Scan for the cell matching the given text and deliver its [X, Y] coordinate at center. 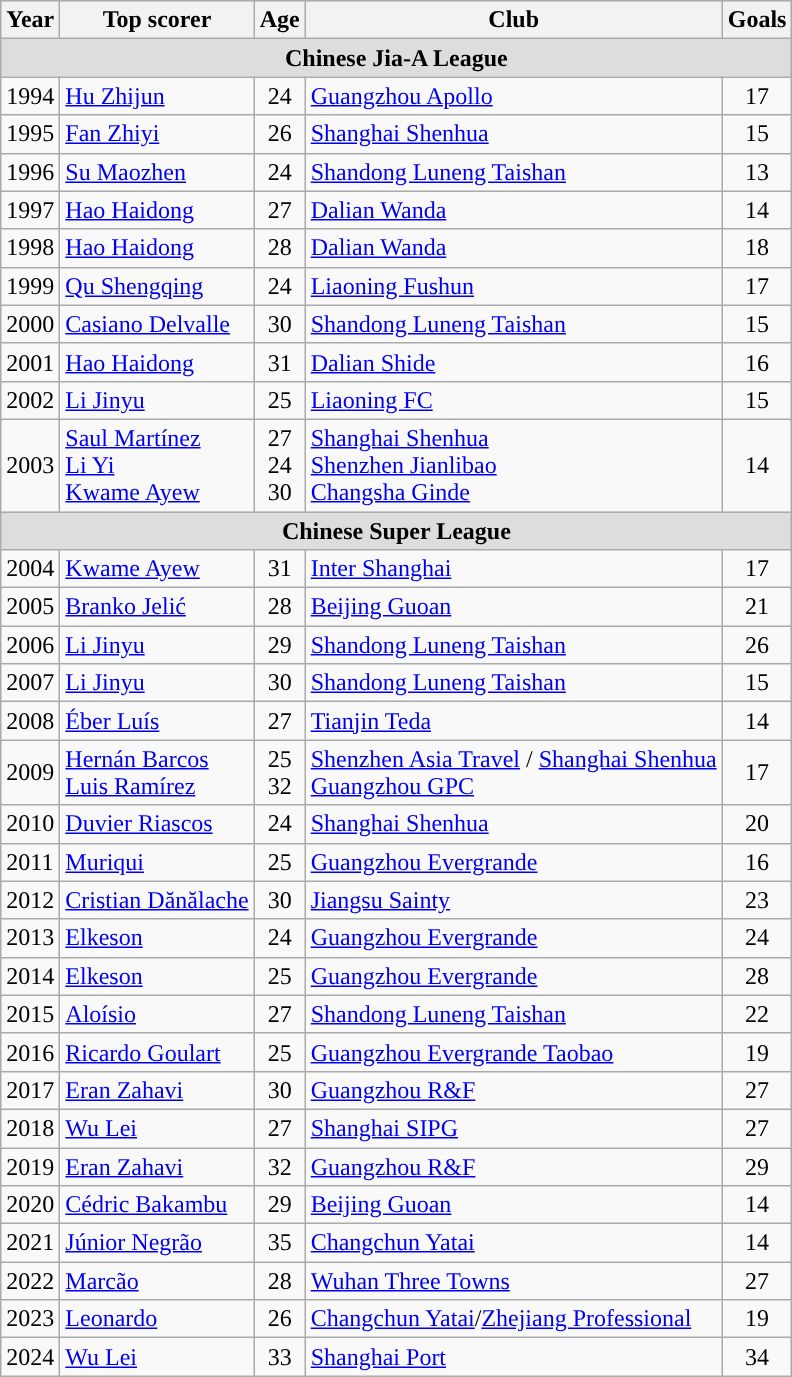
Guangzhou Evergrande Taobao [514, 1052]
2000 [30, 324]
2024 [30, 1357]
2016 [30, 1052]
2018 [30, 1128]
32 [280, 1167]
2022 [30, 1281]
Kwame Ayew [157, 569]
Aloísio [157, 1014]
18 [757, 248]
Hernán Barcos Luis Ramírez [157, 772]
34 [757, 1357]
Club [514, 20]
Fan Zhiyi [157, 134]
Goals [757, 20]
2014 [30, 976]
22 [757, 1014]
Éber Luís [157, 721]
2003 [30, 465]
21 [757, 607]
2001 [30, 362]
2010 [30, 824]
2009 [30, 772]
33 [280, 1357]
Guangzhou Apollo [514, 96]
Liaoning Fushun [514, 286]
Wuhan Three Towns [514, 1281]
2002 [30, 400]
1997 [30, 210]
2013 [30, 938]
2011 [30, 862]
20 [757, 824]
2004 [30, 569]
2007 [30, 683]
Branko Jelić [157, 607]
2017 [30, 1090]
Shanghai SIPG [514, 1128]
Júnior Negrão [157, 1243]
Chinese Jia-A League [396, 58]
13 [757, 172]
Ricardo Goulart [157, 1052]
Duvier Riascos [157, 824]
Leonardo [157, 1319]
Changchun Yatai/Zhejiang Professional [514, 1319]
Dalian Shide [514, 362]
1996 [30, 172]
272430 [280, 465]
Cédric Bakambu [157, 1205]
Age [280, 20]
35 [280, 1243]
Jiangsu Sainty [514, 900]
Su Maozhen [157, 172]
2020 [30, 1205]
2021 [30, 1243]
23 [757, 900]
2015 [30, 1014]
Chinese Super League [396, 531]
2023 [30, 1319]
1998 [30, 248]
Shenzhen Asia Travel / Shanghai Shenhua Guangzhou GPC [514, 772]
Saul Martínez Li Yi Kwame Ayew [157, 465]
2008 [30, 721]
2019 [30, 1167]
1995 [30, 134]
Shanghai Shenhua Shenzhen Jianlibao Changsha Ginde [514, 465]
Inter Shanghai [514, 569]
Qu Shengqing [157, 286]
2532 [280, 772]
Muriqui [157, 862]
2005 [30, 607]
Top scorer [157, 20]
Changchun Yatai [514, 1243]
Hu Zhijun [157, 96]
Liaoning FC [514, 400]
2012 [30, 900]
Tianjin Teda [514, 721]
1999 [30, 286]
1994 [30, 96]
Casiano Delvalle [157, 324]
Year [30, 20]
2006 [30, 645]
Cristian Dănălache [157, 900]
Marcão [157, 1281]
Shanghai Port [514, 1357]
